For the text-containing cell, return its midpoint in [X, Y] coordinate format. 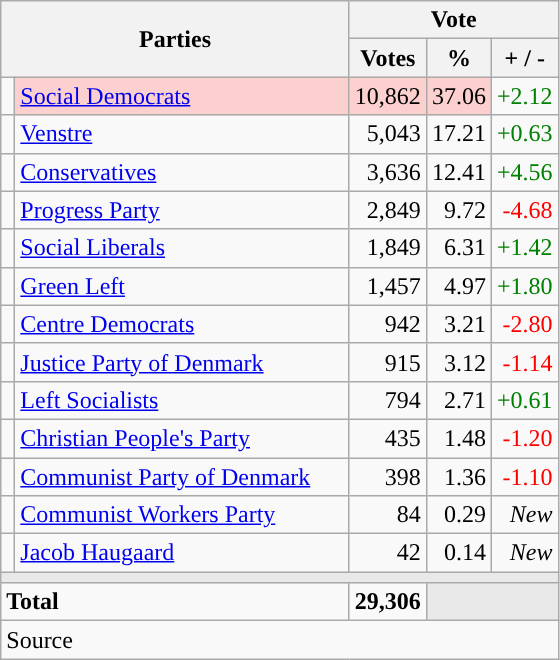
Total [176, 602]
Communist Party of Denmark [182, 477]
+ / - [524, 58]
3.21 [458, 324]
2.71 [458, 400]
37.06 [458, 96]
3,636 [388, 172]
% [458, 58]
84 [388, 515]
0.14 [458, 553]
Left Socialists [182, 400]
Green Left [182, 286]
1,849 [388, 248]
+1.80 [524, 286]
1.48 [458, 438]
10,862 [388, 96]
Justice Party of Denmark [182, 362]
0.29 [458, 515]
1.36 [458, 477]
Venstre [182, 134]
Christian People's Party [182, 438]
+0.63 [524, 134]
Social Liberals [182, 248]
5,043 [388, 134]
Source [280, 640]
42 [388, 553]
Jacob Haugaard [182, 553]
+4.56 [524, 172]
Votes [388, 58]
915 [388, 362]
17.21 [458, 134]
4.97 [458, 286]
2,849 [388, 210]
435 [388, 438]
398 [388, 477]
+2.12 [524, 96]
-2.80 [524, 324]
-1.20 [524, 438]
1,457 [388, 286]
-1.14 [524, 362]
6.31 [458, 248]
9.72 [458, 210]
+1.42 [524, 248]
Communist Workers Party [182, 515]
Social Democrats [182, 96]
+0.61 [524, 400]
3.12 [458, 362]
-1.10 [524, 477]
Conservatives [182, 172]
794 [388, 400]
29,306 [388, 602]
942 [388, 324]
Progress Party [182, 210]
Vote [454, 20]
-4.68 [524, 210]
Parties [176, 39]
Centre Democrats [182, 324]
12.41 [458, 172]
